Determine the (x, y) coordinate at the center of the cell enclosing the given text.  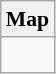
Map (28, 19)
